Return the (X, Y) coordinate for the center point of the cell that contains the specified text.  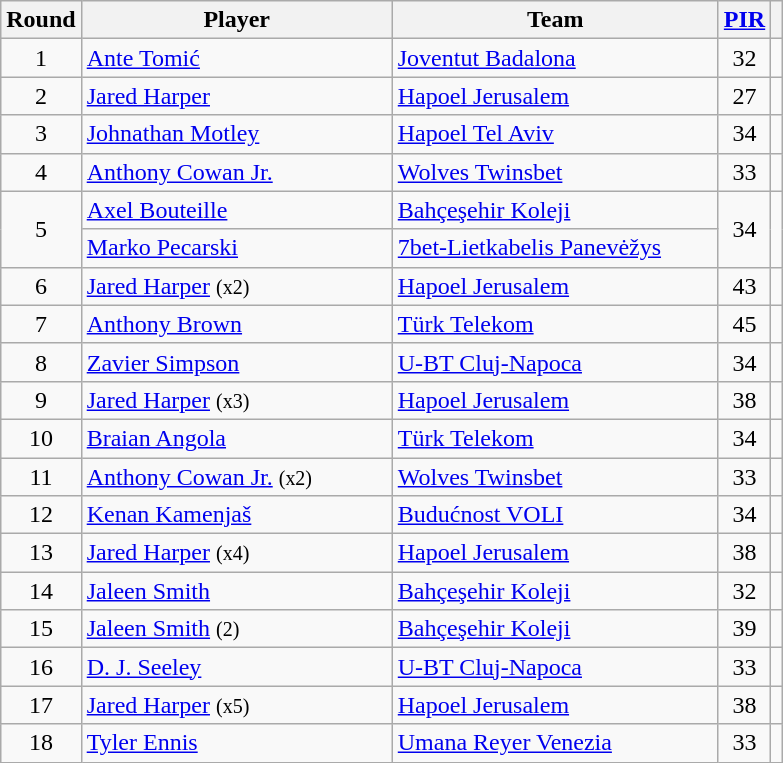
13 (41, 553)
5 (41, 229)
Axel Bouteille (236, 210)
1 (41, 58)
Zavier Simpson (236, 362)
27 (744, 96)
12 (41, 515)
Team (555, 20)
17 (41, 705)
Round (41, 20)
Jared Harper (x4) (236, 553)
16 (41, 667)
Jaleen Smith (2) (236, 629)
Player (236, 20)
Jared Harper (x3) (236, 400)
43 (744, 286)
3 (41, 134)
6 (41, 286)
10 (41, 438)
Budućnost VOLI (555, 515)
D. J. Seeley (236, 667)
Marko Pecarski (236, 248)
Jaleen Smith (236, 591)
9 (41, 400)
7bet-Lietkabelis Panevėžys (555, 248)
Hapoel Tel Aviv (555, 134)
PIR (744, 20)
7 (41, 324)
8 (41, 362)
18 (41, 743)
Jared Harper (236, 96)
14 (41, 591)
45 (744, 324)
15 (41, 629)
Jared Harper (x5) (236, 705)
Umana Reyer Venezia (555, 743)
Braian Angola (236, 438)
11 (41, 477)
Kenan Kamenjaš (236, 515)
Tyler Ennis (236, 743)
39 (744, 629)
Anthony Brown (236, 324)
2 (41, 96)
Anthony Cowan Jr. (x2) (236, 477)
4 (41, 172)
Jared Harper (x2) (236, 286)
Johnathan Motley (236, 134)
Joventut Badalona (555, 58)
Ante Tomić (236, 58)
Anthony Cowan Jr. (236, 172)
